Pinpoint the cell where the given text exists, returning its (x, y) midpoint coordinate. 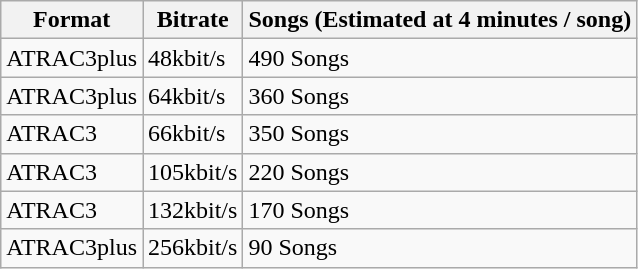
256kbit/s (192, 248)
66kbit/s (192, 134)
360 Songs (440, 96)
170 Songs (440, 210)
105kbit/s (192, 172)
490 Songs (440, 58)
350 Songs (440, 134)
Format (72, 20)
90 Songs (440, 248)
220 Songs (440, 172)
132kbit/s (192, 210)
48kbit/s (192, 58)
64kbit/s (192, 96)
Bitrate (192, 20)
Songs (Estimated at 4 minutes / song) (440, 20)
